Extract the (X, Y) coordinate from the center of the cell holding the provided text.  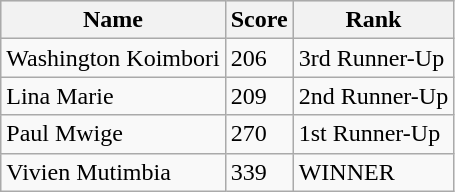
206 (259, 58)
Vivien Mutimbia (113, 172)
209 (259, 96)
270 (259, 134)
Score (259, 20)
339 (259, 172)
Washington Koimbori (113, 58)
3rd Runner-Up (374, 58)
2nd Runner-Up (374, 96)
Rank (374, 20)
Paul Mwige (113, 134)
Name (113, 20)
1st Runner-Up (374, 134)
WINNER (374, 172)
Lina Marie (113, 96)
